Search for the cell housing the specified text and yield its [x, y] center coordinate. 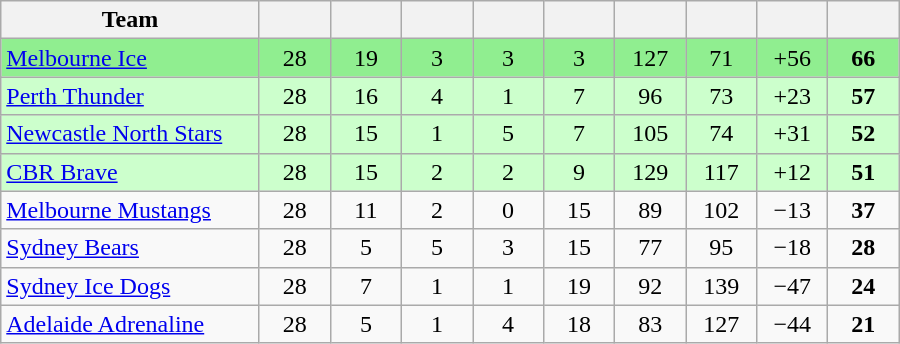
66 [864, 58]
105 [650, 134]
+12 [792, 172]
51 [864, 172]
57 [864, 96]
Newcastle North Stars [130, 134]
18 [580, 324]
96 [650, 96]
52 [864, 134]
−13 [792, 210]
+23 [792, 96]
Perth Thunder [130, 96]
73 [722, 96]
Melbourne Mustangs [130, 210]
CBR Brave [130, 172]
−47 [792, 286]
24 [864, 286]
+56 [792, 58]
37 [864, 210]
117 [722, 172]
71 [722, 58]
74 [722, 134]
95 [722, 248]
Sydney Bears [130, 248]
Team [130, 20]
89 [650, 210]
11 [366, 210]
16 [366, 96]
Adelaide Adrenaline [130, 324]
9 [580, 172]
Sydney Ice Dogs [130, 286]
+31 [792, 134]
102 [722, 210]
139 [722, 286]
0 [508, 210]
21 [864, 324]
−44 [792, 324]
92 [650, 286]
83 [650, 324]
Melbourne Ice [130, 58]
129 [650, 172]
77 [650, 248]
−18 [792, 248]
